Output the (x, y) coordinate of the center of the cell containing the given text.  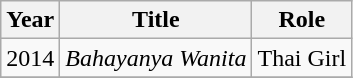
Year (30, 20)
Thai Girl (302, 58)
2014 (30, 58)
Role (302, 20)
Bahayanya Wanita (156, 58)
Title (156, 20)
